For the text-containing cell, return its midpoint in (X, Y) coordinate format. 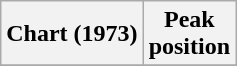
Chart (1973) (72, 34)
Peakposition (189, 34)
